For the text-containing cell, return its midpoint in [x, y] coordinate format. 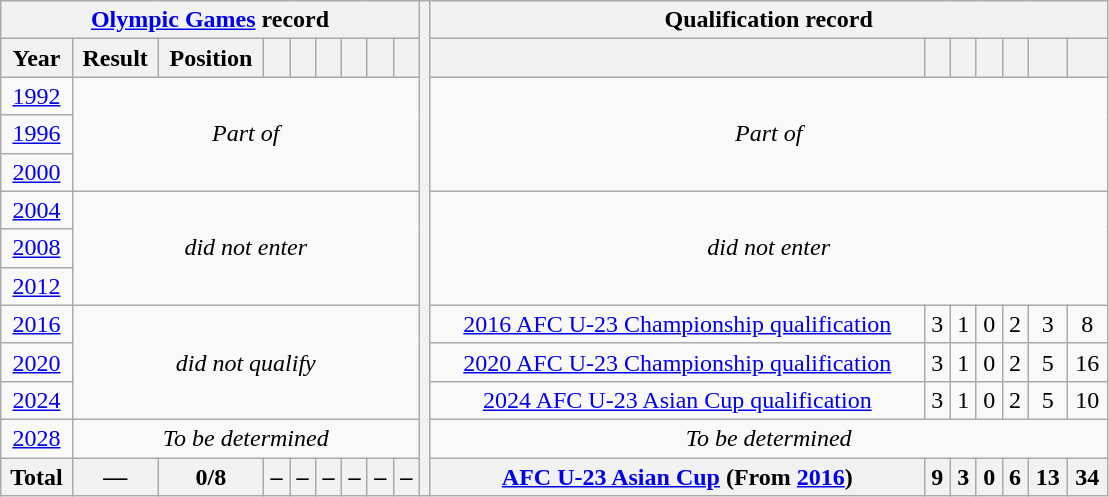
2020 AFC U-23 Championship qualification [677, 362]
1996 [36, 134]
2024 [36, 400]
AFC U-23 Asian Cup (From 2016) [677, 477]
Total [36, 477]
13 [1048, 477]
1992 [36, 96]
Year [36, 58]
2024 AFC U-23 Asian Cup qualification [677, 400]
2016 AFC U-23 Championship qualification [677, 324]
did not qualify [246, 362]
2028 [36, 438]
2004 [36, 210]
6 [1015, 477]
Qualification record [768, 20]
2020 [36, 362]
10 [1088, 400]
2016 [36, 324]
2012 [36, 286]
— [115, 477]
34 [1088, 477]
9 [937, 477]
2008 [36, 248]
Position [210, 58]
16 [1088, 362]
0/8 [210, 477]
Result [115, 58]
Olympic Games record [210, 20]
2000 [36, 172]
8 [1088, 324]
